Find where the given text appears and provide that cell's center as (X, Y) coordinate. 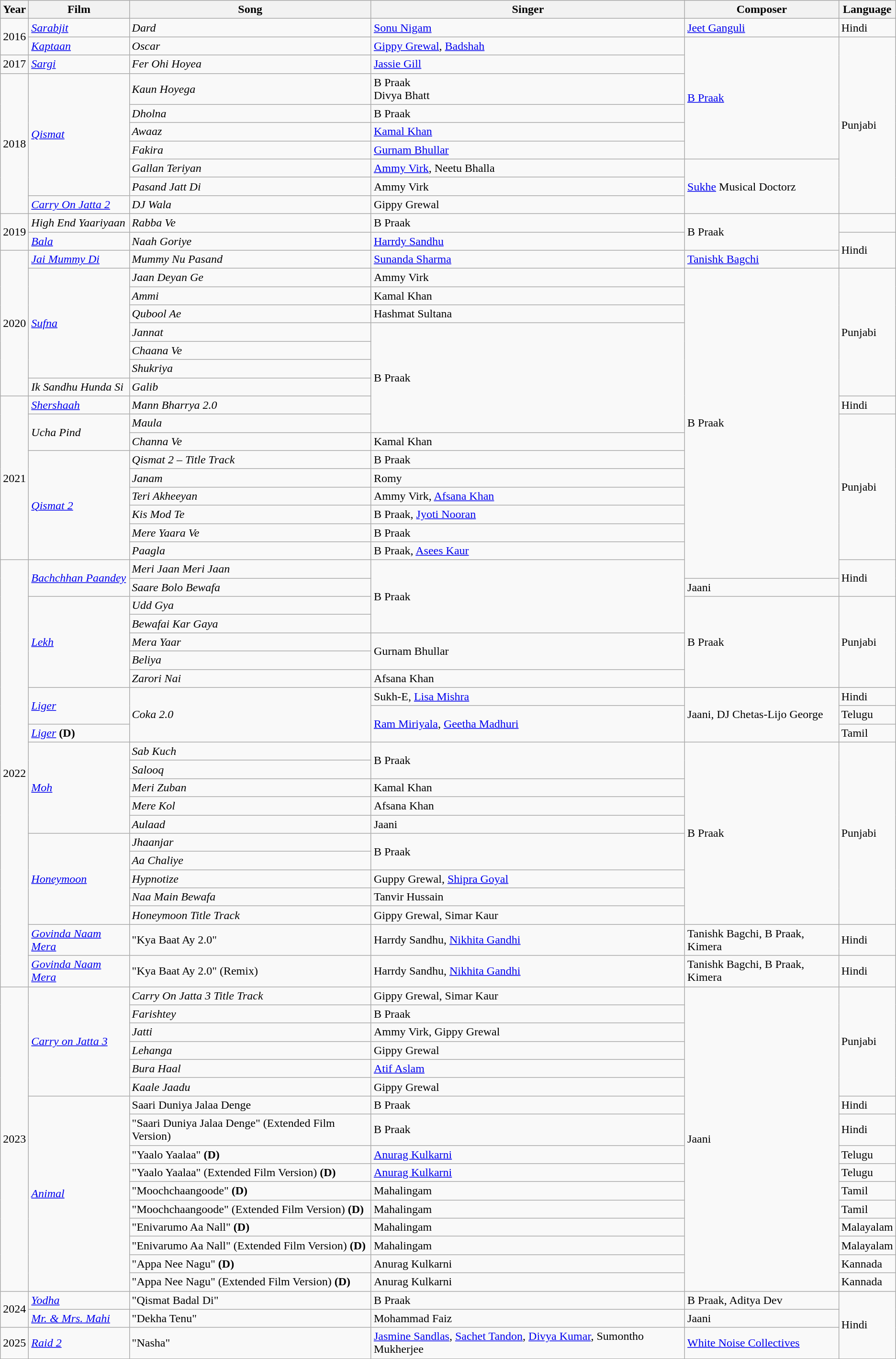
Udd Gya (250, 606)
Shukriya (250, 369)
Paagla (250, 551)
Oscar (250, 46)
Kaptaan (79, 46)
Fakira (250, 150)
Dholna (250, 113)
2024 (14, 1309)
Mera Yaar (250, 642)
Ammy Virk, Gippy Grewal (527, 1032)
Bala (79, 241)
Moh (79, 787)
Honeymoon (79, 879)
Jatti (250, 1032)
Ammy Virk, Afsana Khan (527, 496)
Kis Mod Te (250, 514)
Salooq (250, 769)
Jaan Deyan Ge (250, 278)
Zarori Nai (250, 678)
Jannat (250, 332)
Jai Mummy Di (79, 259)
Jaani, DJ Chetas-Lijo George (762, 715)
Ik Sandhu Hunda Si (79, 387)
Saare Bolo Bewafa (250, 587)
"Kya Baat Ay 2.0" (Remix) (250, 971)
Liger (D) (79, 733)
Naah Goriye (250, 241)
Shershaah (79, 405)
Mr. & Mrs. Mahi (79, 1318)
B Praak, Jyoti Nooran (527, 514)
Jhaanjar (250, 842)
Farishtey (250, 1014)
Fer Ohi Hoyea (250, 64)
Sufna (79, 323)
Sargi (79, 64)
2020 (14, 323)
Sarabjit (79, 28)
Sukh-E, Lisa Mishra (527, 696)
"Yaalo Yaalaa" (D) (250, 1154)
"Appa Nee Nagu" (Extended Film Version) (D) (250, 1282)
B PraakDivya Bhatt (527, 89)
"Enivarumo Aa Nall" (D) (250, 1227)
Composer (762, 10)
Song (250, 10)
Gippy Grewal, Badshah (527, 46)
Mummy Nu Pasand (250, 259)
2017 (14, 64)
Yodha (79, 1300)
Singer (527, 10)
Pasand Jatt Di (250, 186)
"Yaalo Yaalaa" (Extended Film Version) (D) (250, 1173)
Hypnotize (250, 879)
Qismat 2 (79, 505)
Mohammad Faiz (527, 1318)
DJ Wala (250, 204)
Naa Main Bewafa (250, 897)
Carry On Jatta 2 (79, 204)
Channa Ve (250, 441)
2018 (14, 144)
Guppy Grewal, Shipra Goyal (527, 879)
Bachchhan Paandey (79, 578)
Raid 2 (79, 1343)
Meri Zuban (250, 787)
"Nasha" (250, 1343)
Sonu Nigam (527, 28)
"Moochchaangoode" (Extended Film Version) (D) (250, 1209)
Mere Yaara Ve (250, 533)
"Kya Baat Ay 2.0" (250, 940)
Sab Kuch (250, 751)
Film (79, 10)
Ammy Virk, Neetu Bhalla (527, 168)
B Praak, Aditya Dev (762, 1300)
2025 (14, 1343)
Jasmine Sandlas, Sachet Tandon, Divya Kumar, Sumontho Mukherjee (527, 1343)
Qismat 2 – Title Track (250, 460)
"Dekha Tenu" (250, 1318)
Qismat (79, 134)
Beliya (250, 660)
Harrdy Sandhu (527, 241)
Honeymoon Title Track (250, 915)
Atif Aslam (527, 1068)
Galib (250, 387)
Aa Chaliye (250, 861)
Maula (250, 423)
Kaale Jaadu (250, 1087)
2023 (14, 1139)
Tanvir Hussain (527, 897)
Qubool Ae (250, 314)
Ammi (250, 296)
Ucha Pind (79, 432)
2021 (14, 478)
Jeet Ganguli (762, 28)
2022 (14, 774)
Sukhe Musical Doctorz (762, 186)
Tanishk Bagchi (762, 259)
Mann Bharrya 2.0 (250, 405)
High End Yaariyaan (79, 223)
Sunanda Sharma (527, 259)
Kaun Hoyega (250, 89)
2019 (14, 232)
Language (867, 10)
Hashmat Sultana (527, 314)
Romy (527, 478)
Meri Jaan Meri Jaan (250, 569)
2016 (14, 37)
Chaana Ve (250, 350)
"Appa Nee Nagu" (D) (250, 1264)
"Moochchaangoode" (D) (250, 1191)
Teri Akheeyan (250, 496)
Ram Miriyala, Geetha Madhuri (527, 724)
Lekh (79, 642)
Carry on Jatta 3 (79, 1041)
B Praak, Asees Kaur (527, 551)
White Noise Collectives (762, 1343)
Rabba Ve (250, 223)
Dard (250, 28)
Aulaad (250, 824)
Janam (250, 478)
"Saari Duniya Jalaa Denge" (Extended Film Version) (250, 1130)
Saari Duniya Jalaa Denge (250, 1105)
Lehanga (250, 1050)
Mere Kol (250, 806)
Carry On Jatta 3 Title Track (250, 996)
"Qismat Badal Di" (250, 1300)
Gallan Teriyan (250, 168)
Year (14, 10)
Animal (79, 1193)
Liger (79, 706)
Jassie Gill (527, 64)
Coka 2.0 (250, 715)
Bura Haal (250, 1068)
"Enivarumo Aa Nall" (Extended Film Version) (D) (250, 1246)
Bewafai Kar Gaya (250, 624)
Awaaz (250, 132)
